From the cell containing the given text, extract its center point as (X, Y) coordinate. 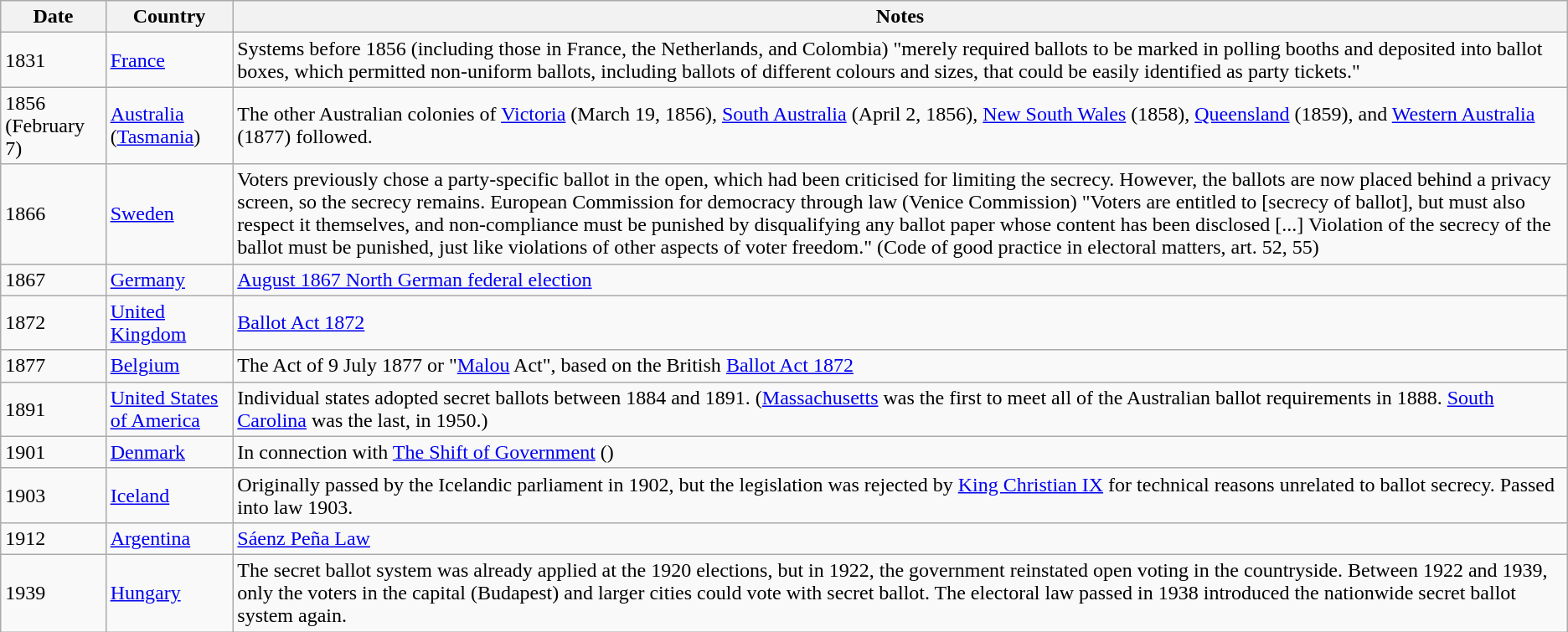
1831 (54, 60)
Sáenz Peña Law (900, 538)
1912 (54, 538)
Notes (900, 17)
The Act of 9 July 1877 or "Malou Act", based on the British Ballot Act 1872 (900, 366)
August 1867 North German federal election (900, 280)
1867 (54, 280)
Iceland (169, 496)
United Kingdom (169, 323)
1866 (54, 214)
Sweden (169, 214)
Hungary (169, 593)
Australia (Tasmania) (169, 126)
Date (54, 17)
Belgium (169, 366)
1939 (54, 593)
Country (169, 17)
1856 (February 7) (54, 126)
Ballot Act 1872 (900, 323)
1872 (54, 323)
1903 (54, 496)
Germany (169, 280)
1877 (54, 366)
Denmark (169, 452)
In connection with The Shift of Government () (900, 452)
1901 (54, 452)
France (169, 60)
Argentina (169, 538)
1891 (54, 408)
United States of America (169, 408)
